From the cell containing the given text, extract its center point as (x, y) coordinate. 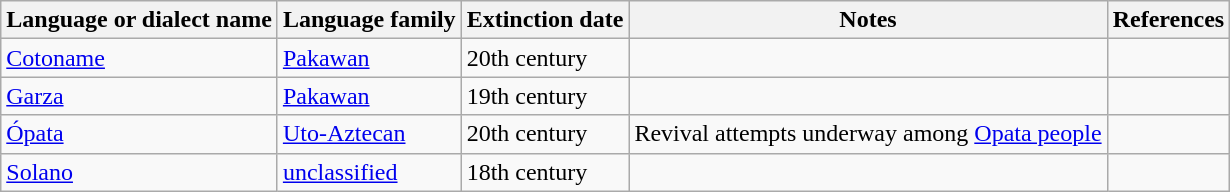
Extinction date (545, 20)
19th century (545, 96)
Ópata (140, 134)
Solano (140, 172)
Revival attempts underway among Opata people (868, 134)
Language family (369, 20)
Language or dialect name (140, 20)
Notes (868, 20)
References (1168, 20)
Cotoname (140, 58)
unclassified (369, 172)
Uto-Aztecan (369, 134)
18th century (545, 172)
Garza (140, 96)
